Locate the cell with the specified text and output its [x, y] center coordinate. 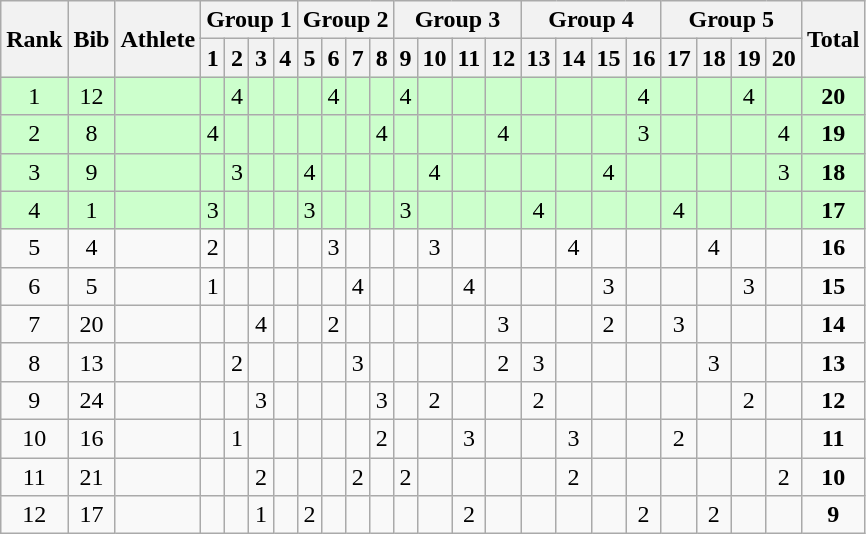
Rank [34, 39]
Group 2 [346, 20]
Athlete [158, 39]
Group 1 [250, 20]
21 [92, 477]
Group 4 [591, 20]
24 [92, 400]
Total [833, 39]
Group 3 [458, 20]
Bib [92, 39]
Group 5 [731, 20]
